Pinpoint the cell where the given text exists, returning its (x, y) midpoint coordinate. 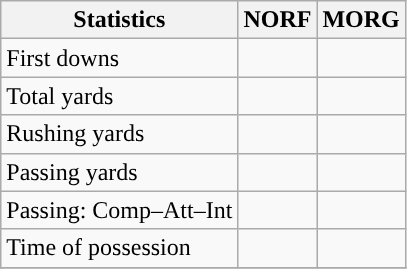
Total yards (120, 96)
Passing yards (120, 172)
MORG (361, 20)
Passing: Comp–Att–Int (120, 210)
Time of possession (120, 248)
Statistics (120, 20)
First downs (120, 58)
Rushing yards (120, 134)
NORF (278, 20)
